Find where the given text appears and provide that cell's center as [x, y] coordinate. 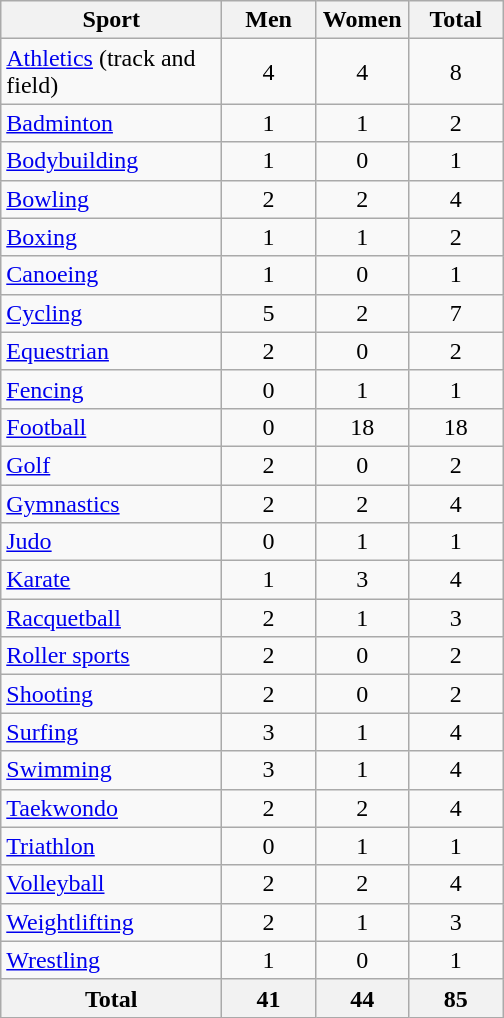
Golf [112, 465]
5 [269, 313]
Taekwondo [112, 808]
85 [456, 998]
Gymnastics [112, 503]
Cycling [112, 313]
Boxing [112, 237]
Women [362, 20]
Canoeing [112, 275]
Judo [112, 542]
Bodybuilding [112, 161]
8 [456, 72]
Sport [112, 20]
41 [269, 998]
Badminton [112, 123]
Surfing [112, 732]
Triathlon [112, 846]
7 [456, 313]
Men [269, 20]
Racquetball [112, 618]
Fencing [112, 389]
Bowling [112, 199]
Swimming [112, 770]
44 [362, 998]
Volleyball [112, 884]
Karate [112, 580]
Shooting [112, 694]
Athletics (track and field) [112, 72]
Roller sports [112, 656]
Equestrian [112, 351]
Football [112, 427]
Wrestling [112, 960]
Weightlifting [112, 922]
